Scan for the cell matching the given text and deliver its [X, Y] coordinate at center. 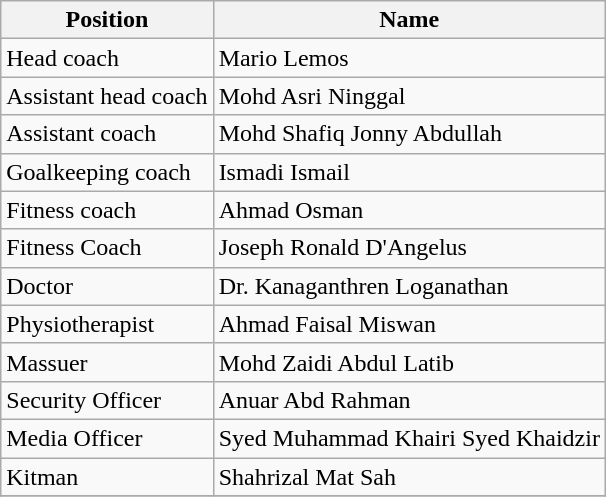
Ismadi Ismail [409, 172]
Name [409, 20]
Massuer [107, 362]
Ahmad Faisal Miswan [409, 324]
Joseph Ronald D'Angelus [409, 248]
Head coach [107, 58]
Security Officer [107, 400]
Mohd Zaidi Abdul Latib [409, 362]
Position [107, 20]
Kitman [107, 477]
Media Officer [107, 438]
Dr. Kanaganthren Loganathan [409, 286]
Syed Muhammad Khairi Syed Khaidzir [409, 438]
Physiotherapist [107, 324]
Ahmad Osman [409, 210]
Mohd Asri Ninggal [409, 96]
Doctor [107, 286]
Assistant coach [107, 134]
Mario Lemos [409, 58]
Anuar Abd Rahman [409, 400]
Fitness Coach [107, 248]
Shahrizal Mat Sah [409, 477]
Mohd Shafiq Jonny Abdullah [409, 134]
Assistant head coach [107, 96]
Goalkeeping coach [107, 172]
Fitness coach [107, 210]
